Capture the cell that displays the provided text and extract its [x, y] central coordinate. 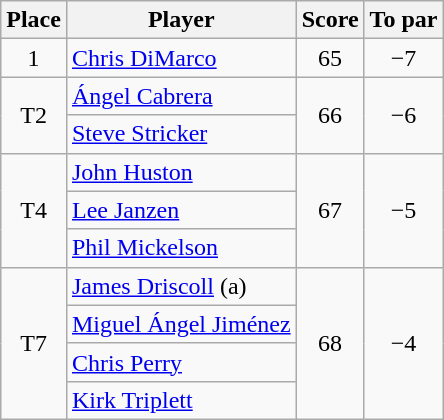
Score [330, 20]
T7 [34, 343]
T4 [34, 210]
To par [404, 20]
T2 [34, 115]
Phil Mickelson [181, 248]
Ángel Cabrera [181, 96]
Chris Perry [181, 362]
John Huston [181, 172]
−6 [404, 115]
−7 [404, 58]
−5 [404, 210]
Miguel Ángel Jiménez [181, 324]
1 [34, 58]
68 [330, 343]
Chris DiMarco [181, 58]
Lee Janzen [181, 210]
James Driscoll (a) [181, 286]
65 [330, 58]
67 [330, 210]
Steve Stricker [181, 134]
Place [34, 20]
Player [181, 20]
−4 [404, 343]
Kirk Triplett [181, 400]
66 [330, 115]
